Detect which cell encompasses the target text, then output its [x, y] center coordinate. 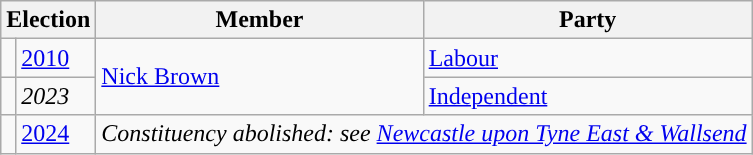
Election [48, 20]
Nick Brown [260, 77]
2010 [56, 58]
2023 [56, 96]
Constituency abolished: see Newcastle upon Tyne East & Wallsend [424, 134]
2024 [56, 134]
Labour [588, 58]
Independent [588, 96]
Party [588, 20]
Member [260, 20]
